Return the (X, Y) coordinate for the center point of the cell that contains the specified text.  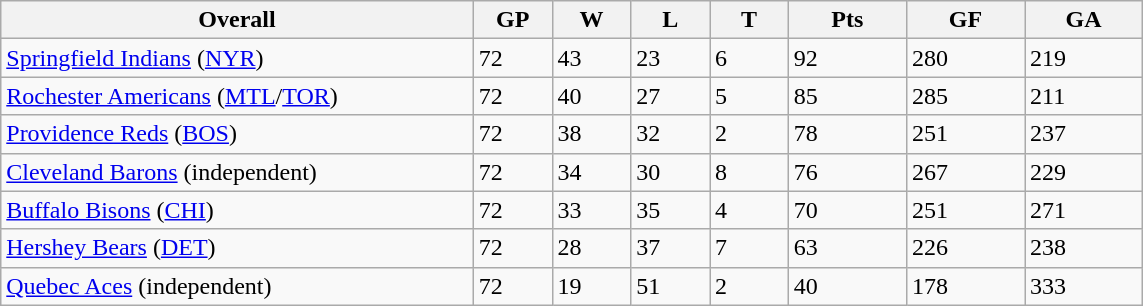
70 (847, 210)
5 (750, 96)
51 (670, 286)
32 (670, 134)
285 (965, 96)
85 (847, 96)
43 (592, 58)
GA (1084, 20)
267 (965, 172)
30 (670, 172)
280 (965, 58)
219 (1084, 58)
7 (750, 248)
Hershey Bears (DET) (238, 248)
GF (965, 20)
L (670, 20)
4 (750, 210)
6 (750, 58)
38 (592, 134)
Overall (238, 20)
37 (670, 248)
178 (965, 286)
Rochester Americans (MTL/TOR) (238, 96)
W (592, 20)
27 (670, 96)
Pts (847, 20)
T (750, 20)
Quebec Aces (independent) (238, 286)
333 (1084, 286)
8 (750, 172)
63 (847, 248)
92 (847, 58)
Cleveland Barons (independent) (238, 172)
GP (512, 20)
28 (592, 248)
19 (592, 286)
Springfield Indians (NYR) (238, 58)
76 (847, 172)
35 (670, 210)
23 (670, 58)
Providence Reds (BOS) (238, 134)
34 (592, 172)
78 (847, 134)
211 (1084, 96)
238 (1084, 248)
229 (1084, 172)
33 (592, 210)
226 (965, 248)
Buffalo Bisons (CHI) (238, 210)
237 (1084, 134)
271 (1084, 210)
